Return (X, Y) of the center of cell containing provided text 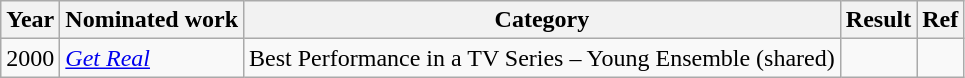
Category (542, 20)
Nominated work (152, 20)
Year (30, 20)
Best Performance in a TV Series – Young Ensemble (shared) (542, 58)
Get Real (152, 58)
Ref (940, 20)
2000 (30, 58)
Result (878, 20)
